From the cell containing the given text, extract its center point as [X, Y] coordinate. 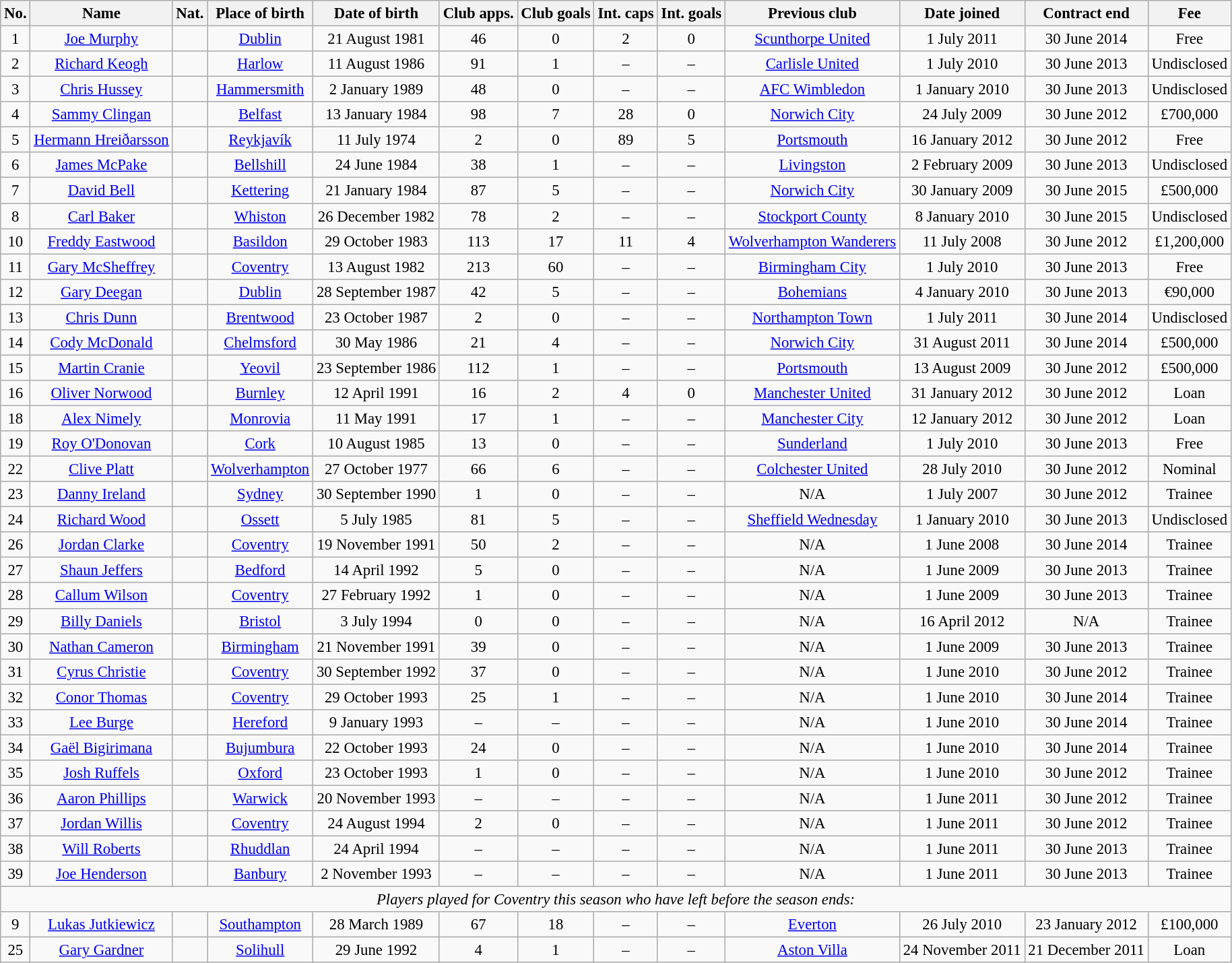
Club apps. [478, 13]
Whiston [260, 216]
21 December 2011 [1086, 950]
30 May 1986 [377, 343]
11 August 1986 [377, 64]
Previous club [812, 13]
Banbury [260, 874]
66 [478, 469]
Hereford [260, 723]
Nathan Cameron [101, 646]
€90,000 [1190, 292]
22 [15, 469]
Oliver Norwood [101, 393]
Richard Wood [101, 520]
Sheffield Wednesday [812, 520]
Birmingham [260, 646]
Bellshill [260, 165]
Burnley [260, 393]
Northampton Town [812, 317]
Monrovia [260, 418]
Chris Hussey [101, 90]
Belfast [260, 114]
81 [478, 520]
Joe Murphy [101, 39]
Conor Thomas [101, 697]
32 [15, 697]
29 [15, 621]
24 June 1984 [377, 165]
14 [15, 343]
21 August 1981 [377, 39]
Int. caps [626, 13]
Wolverhampton Wanderers [812, 241]
Place of birth [260, 13]
89 [626, 140]
Lee Burge [101, 723]
9 [15, 925]
21 January 1984 [377, 191]
Oxford [260, 773]
78 [478, 216]
Josh Ruffels [101, 773]
Date joined [962, 13]
24 April 1994 [377, 849]
213 [478, 267]
Nominal [1190, 469]
30 January 2009 [962, 191]
Bedford [260, 570]
87 [478, 191]
Gary Gardner [101, 950]
12 April 1991 [377, 393]
Players played for Coventry this season who have left before the season ends: [616, 900]
3 [15, 90]
16 April 2012 [962, 621]
Gary Deegan [101, 292]
Int. goals [691, 13]
Sammy Clingan [101, 114]
24 August 1994 [377, 824]
36 [15, 798]
Billy Daniels [101, 621]
AFC Wimbledon [812, 90]
Everton [812, 925]
Hermann Hreiðarsson [101, 140]
10 August 1985 [377, 444]
35 [15, 773]
Jordan Willis [101, 824]
11 May 1991 [377, 418]
Stockport County [812, 216]
Chris Dunn [101, 317]
Manchester City [812, 418]
Aston Villa [812, 950]
23 [15, 494]
Alex Nimely [101, 418]
60 [556, 267]
22 October 1993 [377, 748]
8 [15, 216]
Fee [1190, 13]
1 July 2007 [962, 494]
Colchester United [812, 469]
112 [478, 368]
28 July 2010 [962, 469]
Kettering [260, 191]
31 [15, 671]
Cyrus Christie [101, 671]
£100,000 [1190, 925]
12 January 2012 [962, 418]
Basildon [260, 241]
Gaël Bigirimana [101, 748]
113 [478, 241]
13 August 1982 [377, 267]
David Bell [101, 191]
Martin Cranie [101, 368]
13 August 2009 [962, 368]
1 June 2008 [962, 545]
34 [15, 748]
Ossett [260, 520]
£1,200,000 [1190, 241]
30 [15, 646]
Sydney [260, 494]
Richard Keogh [101, 64]
Lukas Jutkiewicz [101, 925]
Bujumbura [260, 748]
Wolverhampton [260, 469]
Yeovil [260, 368]
48 [478, 90]
27 February 1992 [377, 596]
11 July 1974 [377, 140]
23 October 1987 [377, 317]
26 December 1982 [377, 216]
Birmingham City [812, 267]
30 September 1990 [377, 494]
11 July 2008 [962, 241]
30 September 1992 [377, 671]
26 [15, 545]
Scunthorpe United [812, 39]
Name [101, 13]
21 November 1991 [377, 646]
67 [478, 925]
5 July 1985 [377, 520]
Cork [260, 444]
8 January 2010 [962, 216]
27 October 1977 [377, 469]
29 October 1983 [377, 241]
2 November 1993 [377, 874]
13 January 1984 [377, 114]
Roy O'Donovan [101, 444]
33 [15, 723]
21 [478, 343]
Solihull [260, 950]
Joe Henderson [101, 874]
Sunderland [812, 444]
9 January 1993 [377, 723]
16 January 2012 [962, 140]
Chelmsford [260, 343]
Warwick [260, 798]
Jordan Clarke [101, 545]
Clive Platt [101, 469]
2 February 2009 [962, 165]
James McPake [101, 165]
24 July 2009 [962, 114]
20 November 1993 [377, 798]
Callum Wilson [101, 596]
Club goals [556, 13]
Gary McSheffrey [101, 267]
23 January 2012 [1086, 925]
15 [15, 368]
Contract end [1086, 13]
Rhuddlan [260, 849]
3 July 1994 [377, 621]
46 [478, 39]
14 April 1992 [377, 570]
Carlisle United [812, 64]
Shaun Jeffers [101, 570]
29 October 1993 [377, 697]
50 [478, 545]
Southampton [260, 925]
Livingston [812, 165]
23 October 1993 [377, 773]
31 January 2012 [962, 393]
Hammersmith [260, 90]
28 March 1989 [377, 925]
Cody McDonald [101, 343]
£700,000 [1190, 114]
42 [478, 292]
Brentwood [260, 317]
Reykjavík [260, 140]
4 January 2010 [962, 292]
Harlow [260, 64]
Date of birth [377, 13]
28 September 1987 [377, 292]
98 [478, 114]
Bohemians [812, 292]
19 [15, 444]
91 [478, 64]
31 August 2011 [962, 343]
2 January 1989 [377, 90]
Aaron Phillips [101, 798]
Nat. [190, 13]
No. [15, 13]
19 November 1991 [377, 545]
12 [15, 292]
23 September 1986 [377, 368]
Will Roberts [101, 849]
Danny Ireland [101, 494]
Manchester United [812, 393]
Freddy Eastwood [101, 241]
Bristol [260, 621]
26 July 2010 [962, 925]
Carl Baker [101, 216]
29 June 1992 [377, 950]
24 November 2011 [962, 950]
10 [15, 241]
27 [15, 570]
